From the cell containing the given text, extract its center point as [X, Y] coordinate. 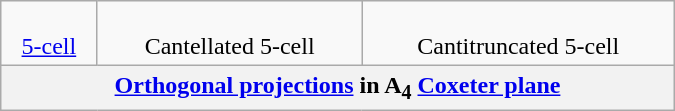
Cantellated 5-cell [230, 34]
Cantitruncated 5-cell [518, 34]
5-cell [49, 34]
Orthogonal projections in A4 Coxeter plane [338, 88]
